Find where the given text appears and provide that cell's center as [X, Y] coordinate. 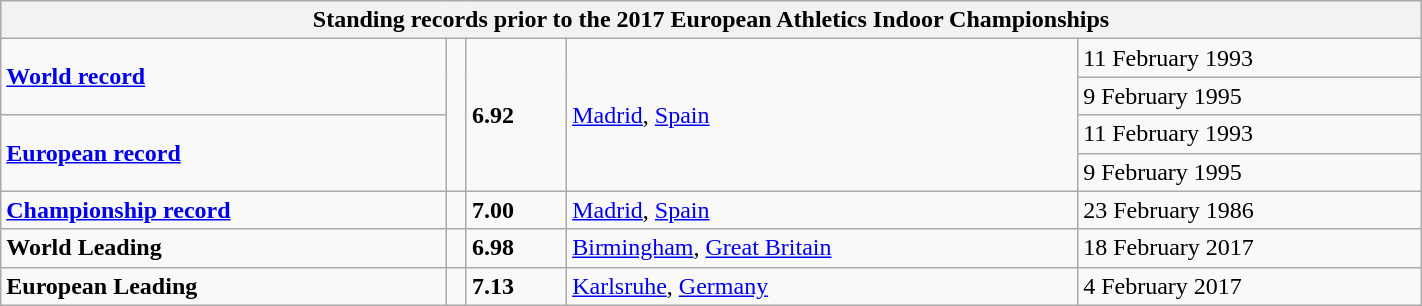
Birmingham, Great Britain [822, 248]
6.92 [516, 115]
Karlsruhe, Germany [822, 286]
Championship record [224, 210]
7.13 [516, 286]
World Leading [224, 248]
European record [224, 153]
European Leading [224, 286]
7.00 [516, 210]
World record [224, 77]
4 February 2017 [1250, 286]
18 February 2017 [1250, 248]
6.98 [516, 248]
23 February 1986 [1250, 210]
Standing records prior to the 2017 European Athletics Indoor Championships [711, 20]
